Output the [X, Y] coordinate of the center of the cell containing the given text.  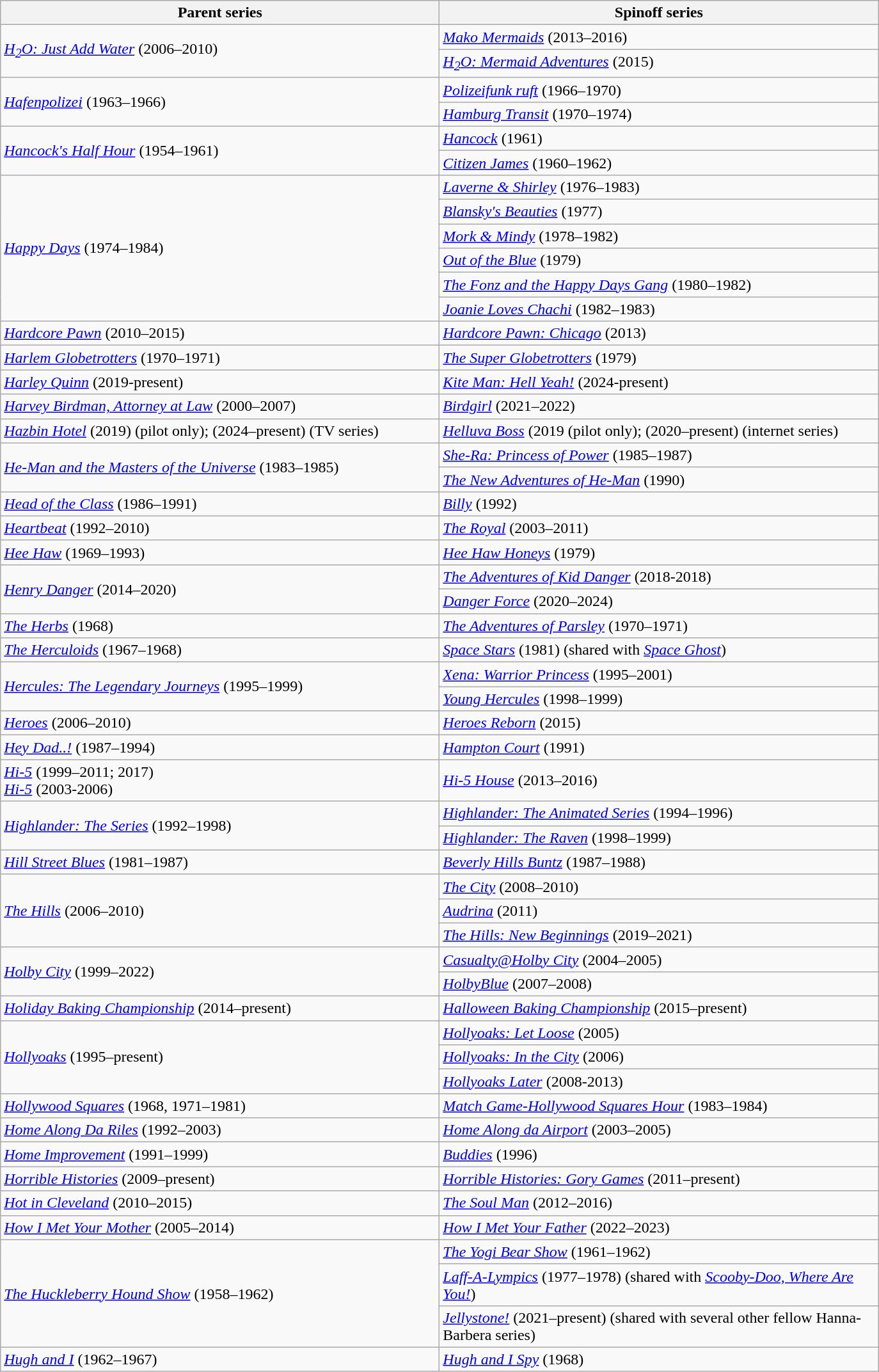
She-Ra: Princess of Power (1985–1987) [659, 455]
The Soul Man (2012–2016) [659, 1203]
The Royal (2003–2011) [659, 528]
H2O: Just Add Water (2006–2010) [220, 51]
Hercules: The Legendary Journeys (1995–1999) [220, 687]
Hugh and I (1962–1967) [220, 1359]
The Hills (2006–2010) [220, 911]
Casualty@Holby City (2004–2005) [659, 959]
Home Along da Airport (2003–2005) [659, 1130]
Laff-A-Lympics (1977–1978) (shared with Scooby-Doo, Where Are You!) [659, 1285]
Home Improvement (1991–1999) [220, 1154]
Space Stars (1981) (shared with Space Ghost) [659, 650]
Hi-5 (1999–2011; 2017)Hi-5 (2003-2006) [220, 781]
Hardcore Pawn (2010–2015) [220, 333]
Audrina (2011) [659, 911]
The Herculoids (1967–1968) [220, 650]
How I Met Your Mother (2005–2014) [220, 1227]
Hey Dad..! (1987–1994) [220, 747]
Head of the Class (1986–1991) [220, 504]
The Super Globetrotters (1979) [659, 358]
Buddies (1996) [659, 1154]
Laverne & Shirley (1976–1983) [659, 187]
Young Hercules (1998–1999) [659, 699]
Hill Street Blues (1981–1987) [220, 862]
Heroes Reborn (2015) [659, 723]
Hot in Cleveland (2010–2015) [220, 1203]
Blansky's Beauties (1977) [659, 212]
Hazbin Hotel (2019) (pilot only); (2024–present) (TV series) [220, 431]
Joanie Loves Chachi (1982–1983) [659, 309]
Hugh and I Spy (1968) [659, 1359]
Harlem Globetrotters (1970–1971) [220, 358]
The Adventures of Kid Danger (2018-2018) [659, 577]
Hancock (1961) [659, 138]
Hee Haw Honeys (1979) [659, 552]
Harley Quinn (2019-present) [220, 382]
Hafenpolizei (1963–1966) [220, 102]
Highlander: The Animated Series (1994–1996) [659, 813]
Jellystone! (2021–present) (shared with several other fellow Hanna-Barbera series) [659, 1326]
How I Met Your Father (2022–2023) [659, 1227]
Home Along Da Riles (1992–2003) [220, 1130]
Spinoff series [659, 13]
Mork & Mindy (1978–1982) [659, 236]
Heartbeat (1992–2010) [220, 528]
Halloween Baking Championship (2015–present) [659, 1009]
The Hills: New Beginnings (2019–2021) [659, 935]
Hollyoaks: In the City (2006) [659, 1057]
Heroes (2006–2010) [220, 723]
The Adventures of Parsley (1970–1971) [659, 626]
Holby City (1999–2022) [220, 971]
Danger Force (2020–2024) [659, 602]
Highlander: The Raven (1998–1999) [659, 838]
Out of the Blue (1979) [659, 260]
Polizeifunk ruft (1966–1970) [659, 90]
Hancock's Half Hour (1954–1961) [220, 150]
Xena: Warrior Princess (1995–2001) [659, 674]
Horrible Histories (2009–present) [220, 1179]
Hi-5 House (2013–2016) [659, 781]
Billy (1992) [659, 504]
Hollyoaks Later (2008-2013) [659, 1081]
The Herbs (1968) [220, 626]
Mako Mermaids (2013–2016) [659, 37]
Hee Haw (1969–1993) [220, 552]
H2O: Mermaid Adventures (2015) [659, 63]
Harvey Birdman, Attorney at Law (2000–2007) [220, 406]
Henry Danger (2014–2020) [220, 589]
HolbyBlue (2007–2008) [659, 984]
Hollywood Squares (1968, 1971–1981) [220, 1106]
Hollyoaks: Let Loose (2005) [659, 1033]
The Huckleberry Hound Show (1958–1962) [220, 1293]
Horrible Histories: Gory Games (2011–present) [659, 1179]
Hampton Court (1991) [659, 747]
The Fonz and the Happy Days Gang (1980–1982) [659, 285]
Beverly Hills Buntz (1987–1988) [659, 862]
Kite Man: Hell Yeah! (2024-present) [659, 382]
Parent series [220, 13]
Citizen James (1960–1962) [659, 163]
The Yogi Bear Show (1961–1962) [659, 1252]
Match Game-Hollywood Squares Hour (1983–1984) [659, 1106]
Hamburg Transit (1970–1974) [659, 114]
Helluva Boss (2019 (pilot only); (2020–present) (internet series) [659, 431]
The City (2008–2010) [659, 886]
The New Adventures of He-Man (1990) [659, 479]
Hollyoaks (1995–present) [220, 1057]
Happy Days (1974–1984) [220, 248]
He-Man and the Masters of the Universe (1983–1985) [220, 467]
Hardcore Pawn: Chicago (2013) [659, 333]
Holiday Baking Championship (2014–present) [220, 1009]
Highlander: The Series (1992–1998) [220, 826]
Birdgirl (2021–2022) [659, 406]
